Output the (X, Y) coordinate of the center of the cell containing the given text.  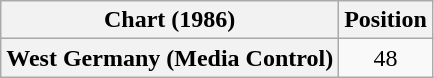
Position (386, 20)
West Germany (Media Control) (170, 58)
Chart (1986) (170, 20)
48 (386, 58)
